From the cell containing the given text, extract its center point as (X, Y) coordinate. 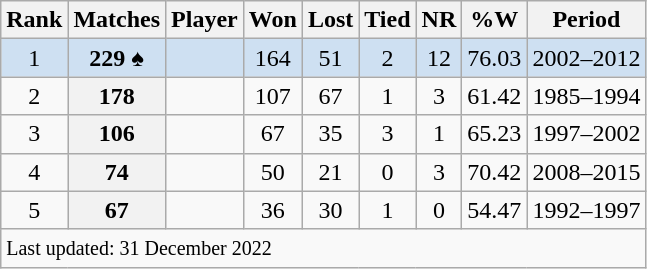
Tied (388, 20)
65.23 (494, 134)
229 ♠ (117, 58)
74 (117, 172)
Period (586, 20)
36 (272, 210)
106 (117, 134)
5 (34, 210)
1985–1994 (586, 96)
50 (272, 172)
12 (439, 58)
1997–2002 (586, 134)
4 (34, 172)
164 (272, 58)
NR (439, 20)
Lost (330, 20)
107 (272, 96)
2008–2015 (586, 172)
51 (330, 58)
Rank (34, 20)
2002–2012 (586, 58)
Player (205, 20)
178 (117, 96)
Matches (117, 20)
%W (494, 20)
54.47 (494, 210)
21 (330, 172)
70.42 (494, 172)
35 (330, 134)
Won (272, 20)
1992–1997 (586, 210)
30 (330, 210)
61.42 (494, 96)
76.03 (494, 58)
Last updated: 31 December 2022 (324, 248)
